Locate the cell with the specified text and output its (X, Y) center coordinate. 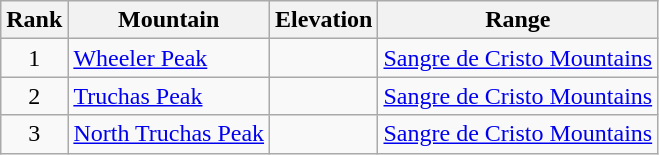
Mountain (169, 20)
Truchas Peak (169, 96)
Wheeler Peak (169, 58)
1 (34, 58)
Range (518, 20)
Rank (34, 20)
2 (34, 96)
3 (34, 134)
Elevation (324, 20)
North Truchas Peak (169, 134)
